Provide the [x, y] coordinate of the cell's center where the given text is located.  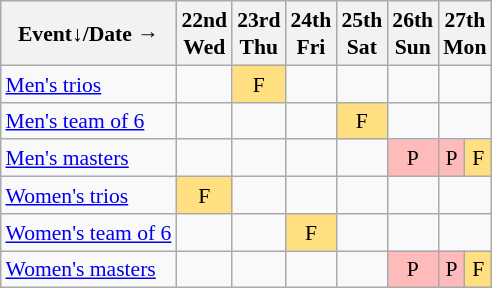
22ndWed [204, 33]
Men's trios [88, 84]
Women's trios [88, 194]
26thSun [412, 33]
Women's team of 6 [88, 232]
Men's team of 6 [88, 120]
Men's masters [88, 158]
Women's masters [88, 268]
27thMon [464, 33]
23rdThu [258, 33]
Event↓/Date → [88, 33]
24thFri [310, 33]
25thSat [362, 33]
